Pinpoint the cell where the given text exists, returning its [X, Y] midpoint coordinate. 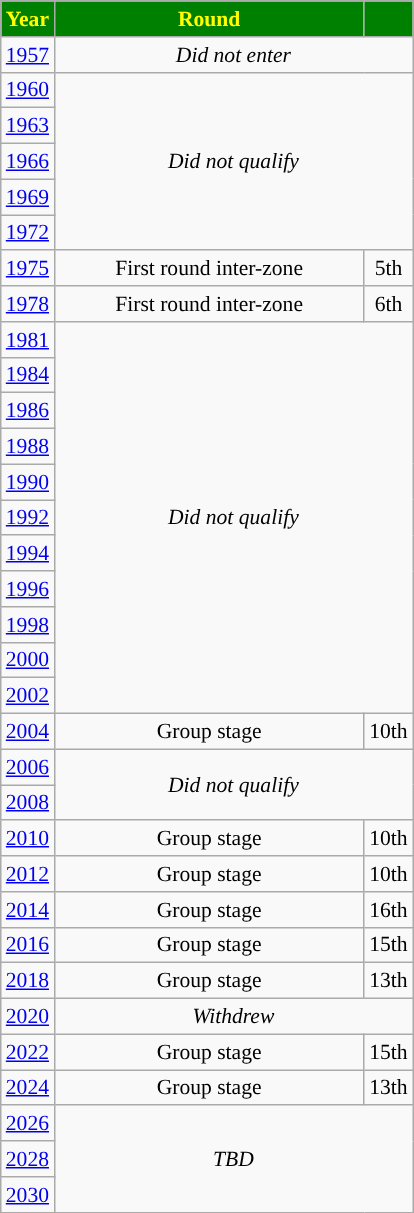
2010 [28, 839]
1975 [28, 269]
2018 [28, 981]
1988 [28, 447]
1978 [28, 304]
1963 [28, 126]
2024 [28, 1088]
16th [388, 910]
6th [388, 304]
5th [388, 269]
1996 [28, 589]
1990 [28, 482]
1957 [28, 55]
TBD [234, 1160]
2008 [28, 803]
1960 [28, 90]
2016 [28, 945]
2000 [28, 660]
1992 [28, 518]
1994 [28, 554]
Withdrew [234, 1017]
Did not enter [234, 55]
2014 [28, 910]
1972 [28, 233]
Year [28, 19]
2028 [28, 1159]
2004 [28, 732]
1984 [28, 375]
2020 [28, 1017]
2022 [28, 1052]
Round [209, 19]
2030 [28, 1195]
2002 [28, 696]
2026 [28, 1124]
1981 [28, 340]
2012 [28, 874]
1986 [28, 411]
2006 [28, 767]
1998 [28, 625]
1969 [28, 197]
1966 [28, 162]
